Extract the [X, Y] coordinate from the center of the cell holding the provided text.  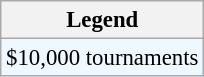
Legend [102, 20]
$10,000 tournaments [102, 58]
